Locate the cell with the specified text and output its (X, Y) center coordinate. 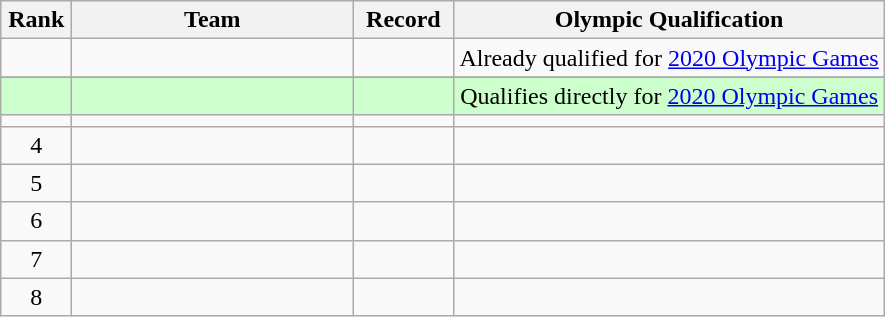
8 (36, 297)
Record (404, 20)
6 (36, 221)
Qualifies directly for 2020 Olympic Games (669, 96)
Rank (36, 20)
Already qualified for 2020 Olympic Games (669, 58)
Olympic Qualification (669, 20)
7 (36, 259)
5 (36, 183)
4 (36, 145)
Team (212, 20)
